Extract the [X, Y] coordinate from the center of the cell holding the provided text.  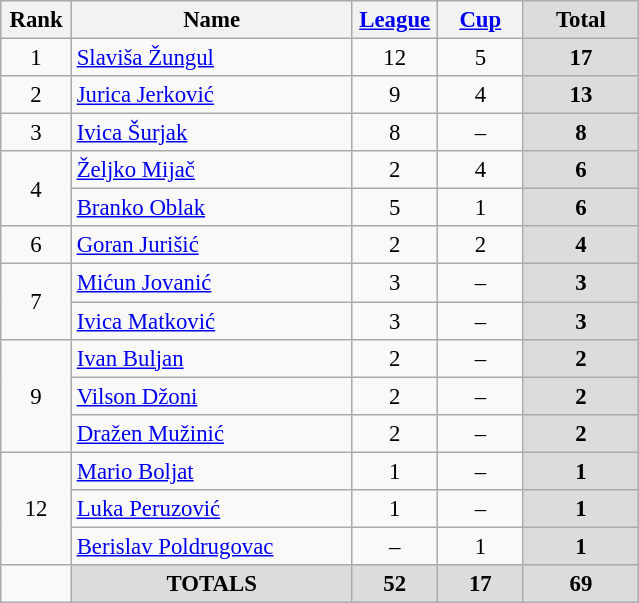
Luka Peruzović [212, 509]
Mićun Jovanić [212, 283]
Vilson Džoni [212, 396]
Dražen Mužinić [212, 433]
Branko Oblak [212, 208]
52 [395, 584]
69 [581, 584]
Željko Mijač [212, 170]
Berislav Poldrugovac [212, 546]
7 [36, 302]
Slaviša Žungul [212, 58]
Mario Boljat [212, 471]
Ivica Šurjak [212, 133]
Name [212, 20]
Cup [481, 20]
13 [581, 95]
Rank [36, 20]
League [395, 20]
Total [581, 20]
Goran Jurišić [212, 245]
Ivica Matković [212, 321]
TOTALS [212, 584]
Jurica Jerković [212, 95]
Ivan Buljan [212, 358]
